Pinpoint the cell where the given text exists, returning its [X, Y] midpoint coordinate. 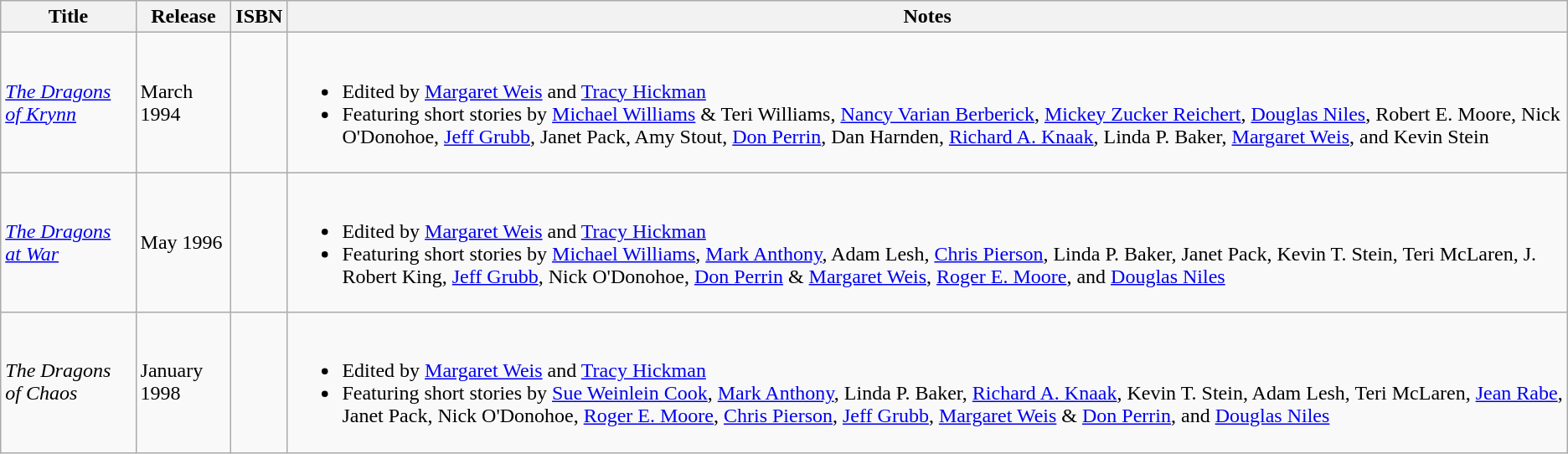
The Dragons of Chaos [69, 382]
January 1998 [183, 382]
The Dragons at War [69, 243]
Title [69, 17]
Release [183, 17]
May 1996 [183, 243]
The Dragons of Krynn [69, 102]
Notes [927, 17]
ISBN [260, 17]
March 1994 [183, 102]
